Pinpoint the cell where the given text exists, returning its (x, y) midpoint coordinate. 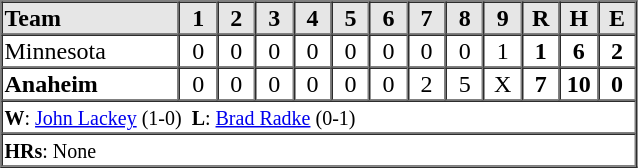
E (617, 18)
10 (579, 84)
Minnesota (91, 50)
R (541, 18)
X (503, 84)
HRs: None (319, 150)
Team (91, 18)
4 (312, 18)
3 (274, 18)
H (579, 18)
Anaheim (91, 84)
W: John Lackey (1-0) L: Brad Radke (0-1) (319, 116)
9 (503, 18)
8 (465, 18)
